Extract the (X, Y) coordinate from the center of the cell holding the provided text.  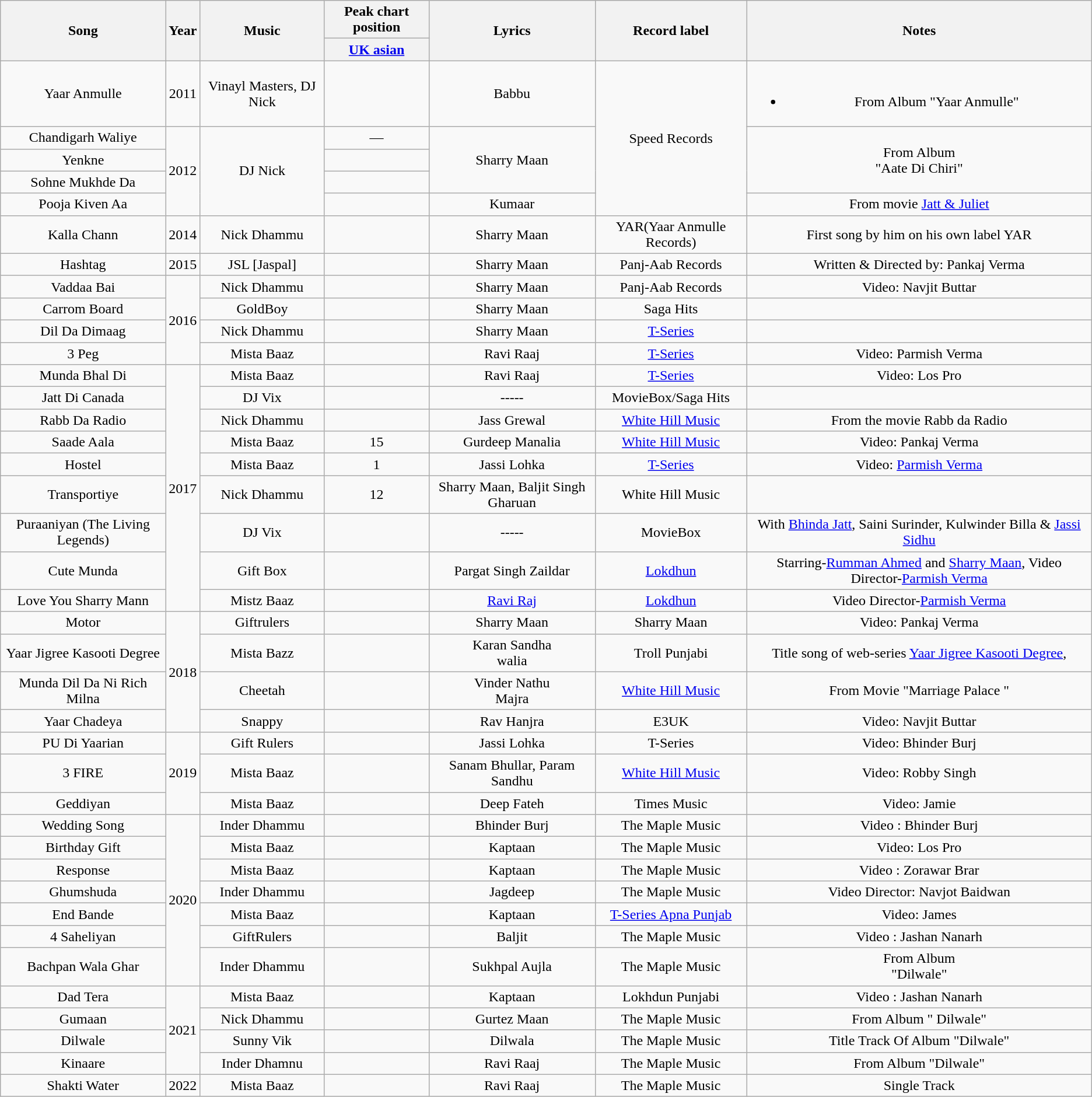
From Album "Yaar Anmulle" (919, 93)
From movie Jatt & Juliet (919, 204)
2016 (183, 320)
15 (377, 442)
Yaar Jigree Kasooti Degree (83, 652)
E3UK (671, 721)
Hashtag (83, 264)
Puraaniyan (The Living Legends) (83, 532)
2018 (183, 672)
From Album "Dilwale" (919, 1063)
Mistz Baaz (262, 600)
MovieBox (671, 532)
Lokhdun Punjabi (671, 997)
2011 (183, 93)
2015 (183, 264)
2020 (183, 900)
Pooja Kiven Aa (83, 204)
Sunny Vik (262, 1041)
Written & Directed by: Pankaj Verma (919, 264)
Video : Zorawar Brar (919, 870)
Video: Jamie (919, 803)
Pargat Singh Zaildar (512, 571)
Babbu (512, 93)
Video : Bhinder Burj (919, 826)
Dilwala (512, 1041)
Carrom Board (83, 309)
From Album " Dilwale" (919, 1019)
Title Track Of Album "Dilwale" (919, 1041)
4 Saheliyan (83, 937)
Sohne Mukhde Da (83, 182)
Video: Bhinder Burj (919, 743)
Hostel (83, 464)
Video Director-Parmish Verma (919, 600)
Dad Tera (83, 997)
Inder Dhamnu (262, 1063)
Jass Grewal (512, 420)
Mista Bazz (262, 652)
Chandigarh Waliye (83, 138)
First song by him on his own label YAR (919, 235)
Saade Aala (83, 442)
Gurdeep Manalia (512, 442)
Saga Hits (671, 309)
Song (83, 30)
Jatt Di Canada (83, 398)
Peak chart position (377, 20)
3 Peg (83, 353)
JSL [Jaspal] (262, 264)
End Bande (83, 914)
From Album"Aate Di Chiri" (919, 160)
Yaar Chadeya (83, 721)
Cute Munda (83, 571)
Baljit (512, 937)
Kinaare (83, 1063)
Gift Box (262, 571)
Ravi Raj (512, 600)
YAR(Yaar Anmulle Records) (671, 235)
Starring-Rumman Ahmed and Sharry Maan, Video Director-Parmish Verma (919, 571)
From Album"Dilwale" (919, 966)
Rav Hanjra (512, 721)
— (377, 138)
Gumaan (83, 1019)
Deep Fateh (512, 803)
Shakti Water (83, 1085)
T-Series Apna Punjab (671, 914)
Bhinder Burj (512, 826)
Yaar Anmulle (83, 93)
From the movie Rabb da Radio (919, 420)
Video: Robby Singh (919, 773)
Speed Records (671, 138)
1 (377, 464)
Wedding Song (83, 826)
Karan Sandhawalia (512, 652)
Video Director: Navjot Baidwan (919, 892)
Transportiye (83, 495)
MovieBox/Saga Hits (671, 398)
Notes (919, 30)
Birthday Gift (83, 848)
With Bhinda Jatt, Saini Surinder, Kulwinder Billa & Jassi Sidhu (919, 532)
12 (377, 495)
Response (83, 870)
2014 (183, 235)
Sharry Maan, Baljit Singh Gharuan (512, 495)
Times Music (671, 803)
Geddiyan (83, 803)
Love You Sharry Mann (83, 600)
PU Di Yaarian (83, 743)
Sukhpal Aujla (512, 966)
Troll Punjabi (671, 652)
Year (183, 30)
2021 (183, 1030)
Cheetah (262, 691)
Video: James (919, 914)
Motor (83, 623)
Kalla Chann (83, 235)
Music (262, 30)
Title song of web-series Yaar Jigree Kasooti Degree, (919, 652)
Rabb Da Radio (83, 420)
Munda Bhal Di (83, 376)
2022 (183, 1085)
Gift Rulers (262, 743)
Single Track (919, 1085)
Bachpan Wala Ghar (83, 966)
Dilwale (83, 1041)
3 FIRE (83, 773)
Lyrics (512, 30)
Vaddaa Bai (83, 287)
Giftrulers (262, 623)
DJ Nick (262, 171)
Vinayl Masters, DJ Nick (262, 93)
Gurtez Maan (512, 1019)
From Movie "Marriage Palace " (919, 691)
Ghumshuda (83, 892)
Record label (671, 30)
Jagdeep (512, 892)
GoldBoy (262, 309)
Kumaar (512, 204)
2019 (183, 773)
UK asian (377, 50)
Munda Dil Da Ni Rich Milna (83, 691)
Sanam Bhullar, Param Sandhu (512, 773)
Dil Da Dimaag (83, 331)
2012 (183, 171)
2017 (183, 488)
Snappy (262, 721)
Vinder NathuMajra (512, 691)
Yenkne (83, 160)
GiftRulers (262, 937)
